Find where the given text appears and provide that cell's center as (X, Y) coordinate. 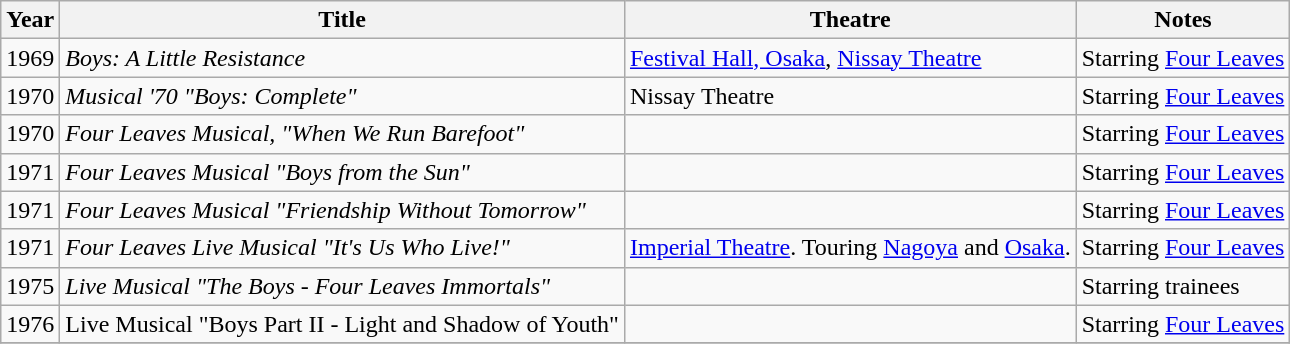
Four Leaves Live Musical "It's Us Who Live!" (342, 248)
Four Leaves Musical, "When We Run Barefoot" (342, 134)
Title (342, 20)
Musical '70 "Boys: Complete" (342, 96)
Four Leaves Musical "Boys from the Sun" (342, 172)
1976 (30, 324)
Theatre (850, 20)
1969 (30, 58)
Live Musical "The Boys - Four Leaves Immortals" (342, 286)
1975 (30, 286)
Boys: A Little Resistance (342, 58)
Starring trainees (1183, 286)
Nissay Theatre (850, 96)
Imperial Theatre. Touring Nagoya and Osaka. (850, 248)
Live Musical "Boys Part II - Light and Shadow of Youth" (342, 324)
Four Leaves Musical "Friendship Without Tomorrow" (342, 210)
Year (30, 20)
Festival Hall, Osaka, Nissay Theatre (850, 58)
Notes (1183, 20)
